Determine the (x, y) coordinate at the center of the cell enclosing the given text.  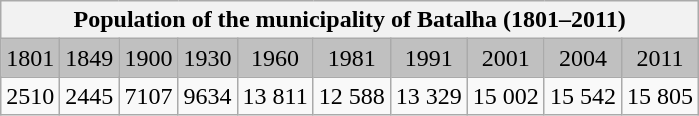
1930 (208, 58)
1801 (30, 58)
9634 (208, 96)
1960 (275, 58)
Population of the municipality of Batalha (1801–2011) (350, 20)
2510 (30, 96)
15 542 (582, 96)
2004 (582, 58)
12 588 (352, 96)
2011 (660, 58)
7107 (148, 96)
2445 (90, 96)
15 805 (660, 96)
1981 (352, 58)
15 002 (506, 96)
1900 (148, 58)
1849 (90, 58)
13 329 (428, 96)
1991 (428, 58)
13 811 (275, 96)
2001 (506, 58)
